For the text-containing cell, return its midpoint in (x, y) coordinate format. 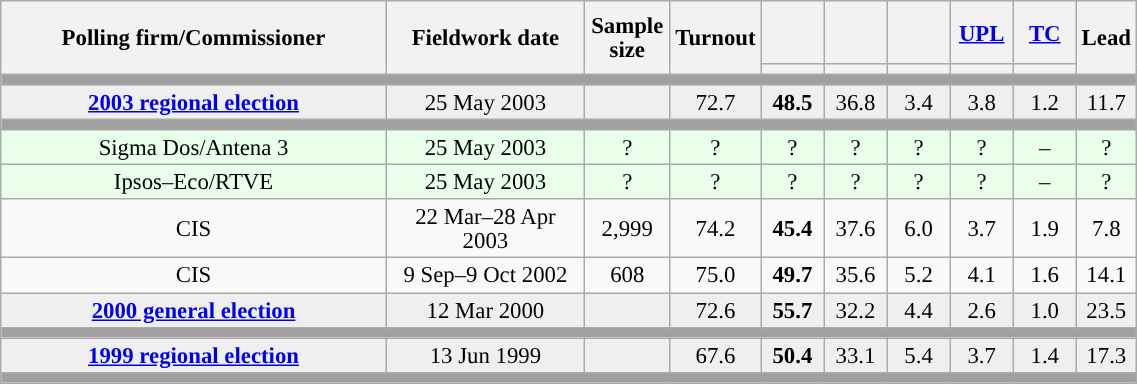
Sample size (627, 38)
67.6 (716, 356)
608 (627, 276)
72.6 (716, 310)
1.6 (1044, 276)
4.1 (982, 276)
14.1 (1106, 276)
UPL (982, 32)
17.3 (1106, 356)
48.5 (792, 102)
2,999 (627, 230)
55.7 (792, 310)
TC (1044, 32)
1.9 (1044, 230)
Sigma Dos/Antena 3 (194, 148)
72.7 (716, 102)
Lead (1106, 38)
35.6 (856, 276)
3.4 (918, 102)
45.4 (792, 230)
6.0 (918, 230)
1.0 (1044, 310)
37.6 (856, 230)
9 Sep–9 Oct 2002 (485, 276)
Fieldwork date (485, 38)
75.0 (716, 276)
32.2 (856, 310)
33.1 (856, 356)
2000 general election (194, 310)
1.2 (1044, 102)
36.8 (856, 102)
1999 regional election (194, 356)
Polling firm/Commissioner (194, 38)
11.7 (1106, 102)
12 Mar 2000 (485, 310)
2.6 (982, 310)
49.7 (792, 276)
22 Mar–28 Apr 2003 (485, 230)
3.8 (982, 102)
5.2 (918, 276)
13 Jun 1999 (485, 356)
1.4 (1044, 356)
2003 regional election (194, 102)
7.8 (1106, 230)
23.5 (1106, 310)
74.2 (716, 230)
5.4 (918, 356)
Turnout (716, 38)
50.4 (792, 356)
4.4 (918, 310)
Ipsos–Eco/RTVE (194, 182)
